Output the [x, y] coordinate of the center of the cell containing the given text.  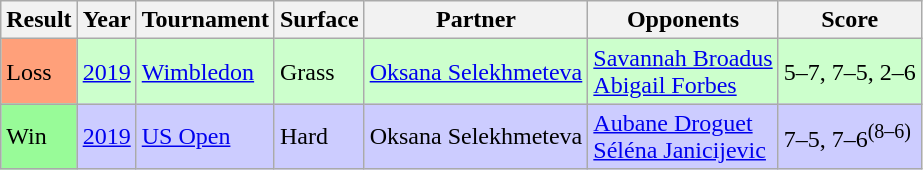
Aubane Droguet Séléna Janicijevic [683, 136]
Win [39, 136]
Partner [476, 20]
Loss [39, 72]
Surface [319, 20]
7–5, 7–6(8–6) [850, 136]
Tournament [205, 20]
5–7, 7–5, 2–6 [850, 72]
Wimbledon [205, 72]
Year [106, 20]
Hard [319, 136]
Score [850, 20]
US Open [205, 136]
Result [39, 20]
Opponents [683, 20]
Grass [319, 72]
Savannah Broadus Abigail Forbes [683, 72]
